Extract the (x, y) coordinate from the center of the cell holding the provided text.  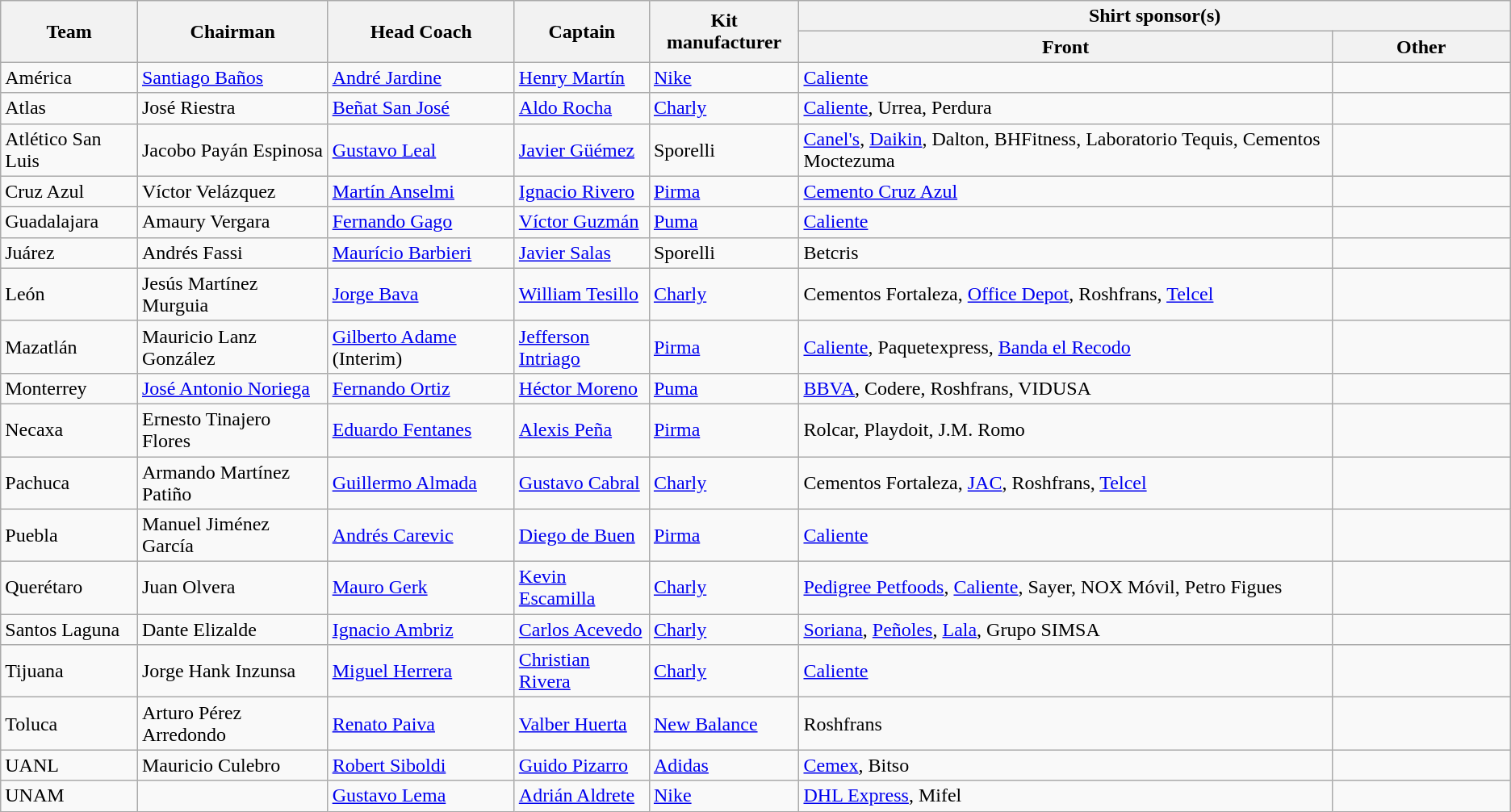
André Jardine (421, 77)
UANL (69, 765)
Cementos Fortaleza, Office Depot, Roshfrans, Telcel (1065, 294)
Jacobo Payán Espinosa (232, 150)
Javier Güémez (581, 150)
DHL Express, Mifel (1065, 796)
Shirt sponsor(s) (1154, 16)
Armando Martínez Patiño (232, 483)
Cruz Azul (69, 191)
Mauricio Lanz González (232, 347)
Pedigree Petfoods, Caliente, Sayer, NOX Móvil, Petro Figues (1065, 588)
Mauricio Culebro (232, 765)
Amaury Vergara (232, 222)
Jorge Hank Inzunsa (232, 672)
Santiago Baños (232, 77)
Monterrey (69, 388)
Caliente, Urrea, Perdura (1065, 108)
Caliente, Paquetexpress, Banda el Recodo (1065, 347)
Querétaro (69, 588)
Andrés Fassi (232, 253)
José Antonio Noriega (232, 388)
Juan Olvera (232, 588)
Cementos Fortaleza, JAC, Roshfrans, Telcel (1065, 483)
Guillermo Almada (421, 483)
Kevin Escamilla (581, 588)
Jorge Bava (421, 294)
Valber Huerta (581, 723)
Atlético San Luis (69, 150)
Canel's, Daikin, Dalton, BHFitness, Laboratorio Tequis, Cementos Moctezuma (1065, 150)
Ernesto Tinajero Flores (232, 429)
Adidas (724, 765)
Chairman (232, 31)
Atlas (69, 108)
Cemex, Bitso (1065, 765)
Ignacio Rivero (581, 191)
BBVA, Codere, Roshfrans, VIDUSA (1065, 388)
Gustavo Lema (421, 796)
Fernando Ortiz (421, 388)
Carlos Acevedo (581, 630)
Toluca (69, 723)
Puebla (69, 536)
Guadalajara (69, 222)
Captain (581, 31)
Betcris (1065, 253)
Necaxa (69, 429)
Mauro Gerk (421, 588)
Maurício Barbieri (421, 253)
Fernando Gago (421, 222)
Víctor Guzmán (581, 222)
Team (69, 31)
Cemento Cruz Azul (1065, 191)
Javier Salas (581, 253)
William Tesillo (581, 294)
Robert Siboldi (421, 765)
Gustavo Leal (421, 150)
Eduardo Fentanes (421, 429)
Héctor Moreno (581, 388)
Juárez (69, 253)
Roshfrans (1065, 723)
Rolcar, Playdoit, J.M. Romo (1065, 429)
Aldo Rocha (581, 108)
Alexis Peña (581, 429)
Kit manufacturer (724, 31)
Front (1065, 47)
Jesús Martínez Murguia (232, 294)
Adrián Aldrete (581, 796)
José Riestra (232, 108)
New Balance (724, 723)
Miguel Herrera (421, 672)
Santos Laguna (69, 630)
Christian Rivera (581, 672)
Andrés Carevic (421, 536)
Martín Anselmi (421, 191)
América (69, 77)
Tijuana (69, 672)
UNAM (69, 796)
Renato Paiva (421, 723)
Diego de Buen (581, 536)
Head Coach (421, 31)
Manuel Jiménez García (232, 536)
Henry Martín (581, 77)
Mazatlán (69, 347)
Gustavo Cabral (581, 483)
Beñat San José (421, 108)
Arturo Pérez Arredondo (232, 723)
Dante Elizalde (232, 630)
Jefferson Intriago (581, 347)
Víctor Velázquez (232, 191)
Soriana, Peñoles, Lala, Grupo SIMSA (1065, 630)
León (69, 294)
Guido Pizarro (581, 765)
Other (1421, 47)
Pachuca (69, 483)
Ignacio Ambriz (421, 630)
Gilberto Adame (Interim) (421, 347)
